Search for the cell housing the specified text and yield its [X, Y] center coordinate. 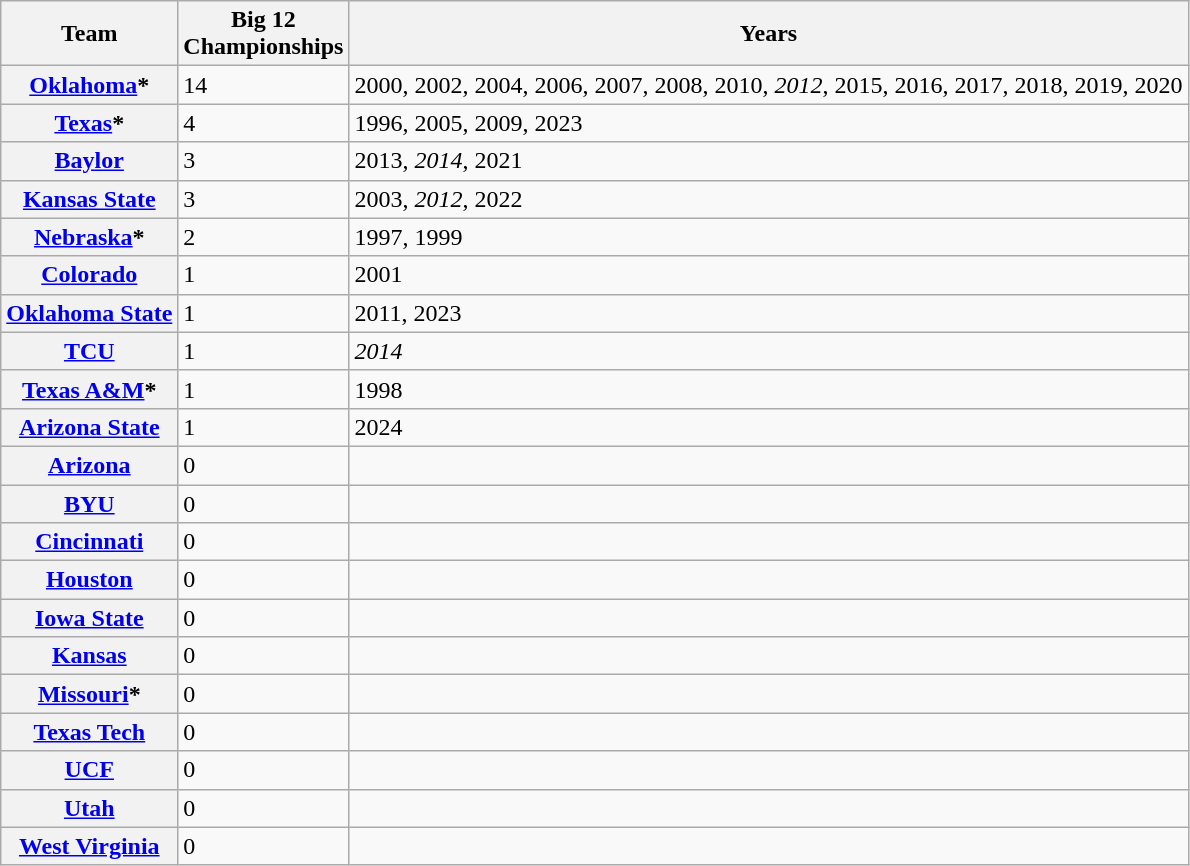
Oklahoma* [90, 85]
Texas* [90, 123]
2000, 2002, 2004, 2006, 2007, 2008, 2010, 2012, 2015, 2016, 2017, 2018, 2019, 2020 [768, 85]
Arizona [90, 465]
Nebraska* [90, 237]
2 [264, 237]
Arizona State [90, 427]
TCU [90, 351]
Kansas [90, 656]
Texas Tech [90, 732]
4 [264, 123]
2001 [768, 275]
Houston [90, 580]
2013, 2014, 2021 [768, 161]
1996, 2005, 2009, 2023 [768, 123]
Iowa State [90, 618]
1997, 1999 [768, 237]
UCF [90, 770]
2011, 2023 [768, 313]
Baylor [90, 161]
Cincinnati [90, 542]
Colorado [90, 275]
Big 12Championships [264, 34]
West Virginia [90, 846]
BYU [90, 503]
14 [264, 85]
1998 [768, 389]
Years [768, 34]
2003, 2012, 2022 [768, 199]
Kansas State [90, 199]
Utah [90, 808]
Texas A&M* [90, 389]
Missouri* [90, 694]
2024 [768, 427]
Oklahoma State [90, 313]
2014 [768, 351]
Team [90, 34]
